Locate the cell with the specified text and output its (x, y) center coordinate. 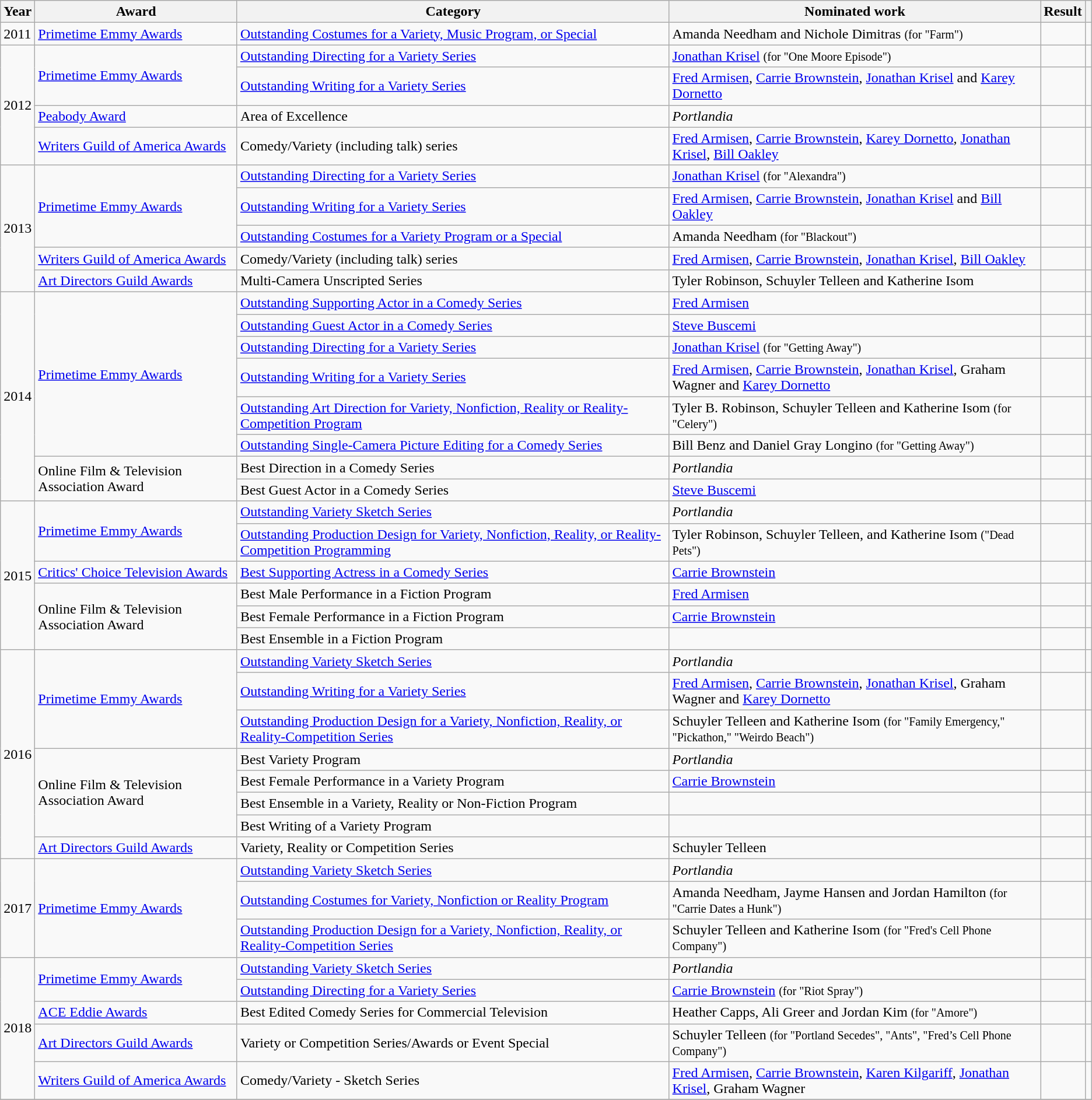
Tyler Robinson, Schuyler Telleen and Katherine Isom (855, 281)
Fred Armisen, Carrie Brownstein, Karen Kilgariff, Jonathan Krisel, Graham Wagner (855, 1080)
Amanda Needham (for "Blackout") (855, 236)
Comedy/Variety - Sketch Series (453, 1080)
2012 (17, 105)
Multi-Camera Unscripted Series (453, 281)
Critics' Choice Television Awards (136, 572)
Best Male Performance in a Fiction Program (453, 594)
Bill Benz and Daniel Gray Longino (for "Getting Away") (855, 446)
2017 (17, 908)
Result (1063, 12)
Best Edited Comedy Series for Commercial Television (453, 1013)
Fred Armisen, Carrie Brownstein, Jonathan Krisel and Karey Dornetto (855, 86)
Outstanding Costumes for a Variety Program or a Special (453, 236)
2014 (17, 396)
2015 (17, 575)
Jonathan Krisel (for "One Moore Episode") (855, 56)
Award (136, 12)
Schuyler Telleen (for "Portland Secedes", "Ants", "Fred’s Cell Phone Company") (855, 1043)
Jonathan Krisel (for "Alexandra") (855, 176)
Peabody Award (136, 116)
Tyler Robinson, Schuyler Telleen, and Katherine Isom ("Dead Pets") (855, 542)
Outstanding Single-Camera Picture Editing for a Comedy Series (453, 446)
Amanda Needham, Jayme Hansen and Jordan Hamilton (for "Carrie Dates a Hunk") (855, 901)
2013 (17, 229)
Tyler B. Robinson, Schuyler Telleen and Katherine Isom (for "Celery") (855, 415)
Category (453, 12)
Best Variety Program (453, 759)
Schuyler Telleen and Katherine Isom (for "Fred's Cell Phone Company") (855, 938)
Fred Armisen, Carrie Brownstein, Jonathan Krisel, Bill Oakley (855, 258)
Area of Excellence (453, 116)
Jonathan Krisel (for "Getting Away") (855, 348)
Nominated work (855, 12)
Best Supporting Actress in a Comedy Series (453, 572)
2018 (17, 1028)
Best Direction in a Comedy Series (453, 468)
Outstanding Supporting Actor in a Comedy Series (453, 303)
Best Ensemble in a Variety, Reality or Non-Fiction Program (453, 804)
Outstanding Production Design for Variety, Nonfiction, Reality, or Reality-Competition Programming (453, 542)
Best Ensemble in a Fiction Program (453, 639)
Fred Armisen, Carrie Brownstein, Jonathan Krisel and Bill Oakley (855, 206)
Schuyler Telleen (855, 848)
2016 (17, 754)
Amanda Needham and Nichole Dimitras (for "Farm") (855, 34)
Variety, Reality or Competition Series (453, 848)
Outstanding Guest Actor in a Comedy Series (453, 325)
Heather Capps, Ali Greer and Jordan Kim (for "Amore") (855, 1013)
Carrie Brownstein (for "Riot Spray") (855, 990)
Outstanding Costumes for Variety, Nonfiction or Reality Program (453, 901)
Best Female Performance in a Variety Program (453, 782)
Best Female Performance in a Fiction Program (453, 616)
Outstanding Costumes for a Variety, Music Program, or Special (453, 34)
Variety or Competition Series/Awards or Event Special (453, 1043)
Fred Armisen, Carrie Brownstein, Karey Dornetto, Jonathan Krisel, Bill Oakley (855, 146)
Best Guest Actor in a Comedy Series (453, 490)
2011 (17, 34)
ACE Eddie Awards (136, 1013)
Year (17, 12)
Best Writing of a Variety Program (453, 826)
Schuyler Telleen and Katherine Isom (for "Family Emergency," "Pickathon," "Weirdo Beach") (855, 729)
Outstanding Art Direction for Variety, Nonfiction, Reality or Reality-Competition Program (453, 415)
